From the cell containing the given text, extract its center point as (X, Y) coordinate. 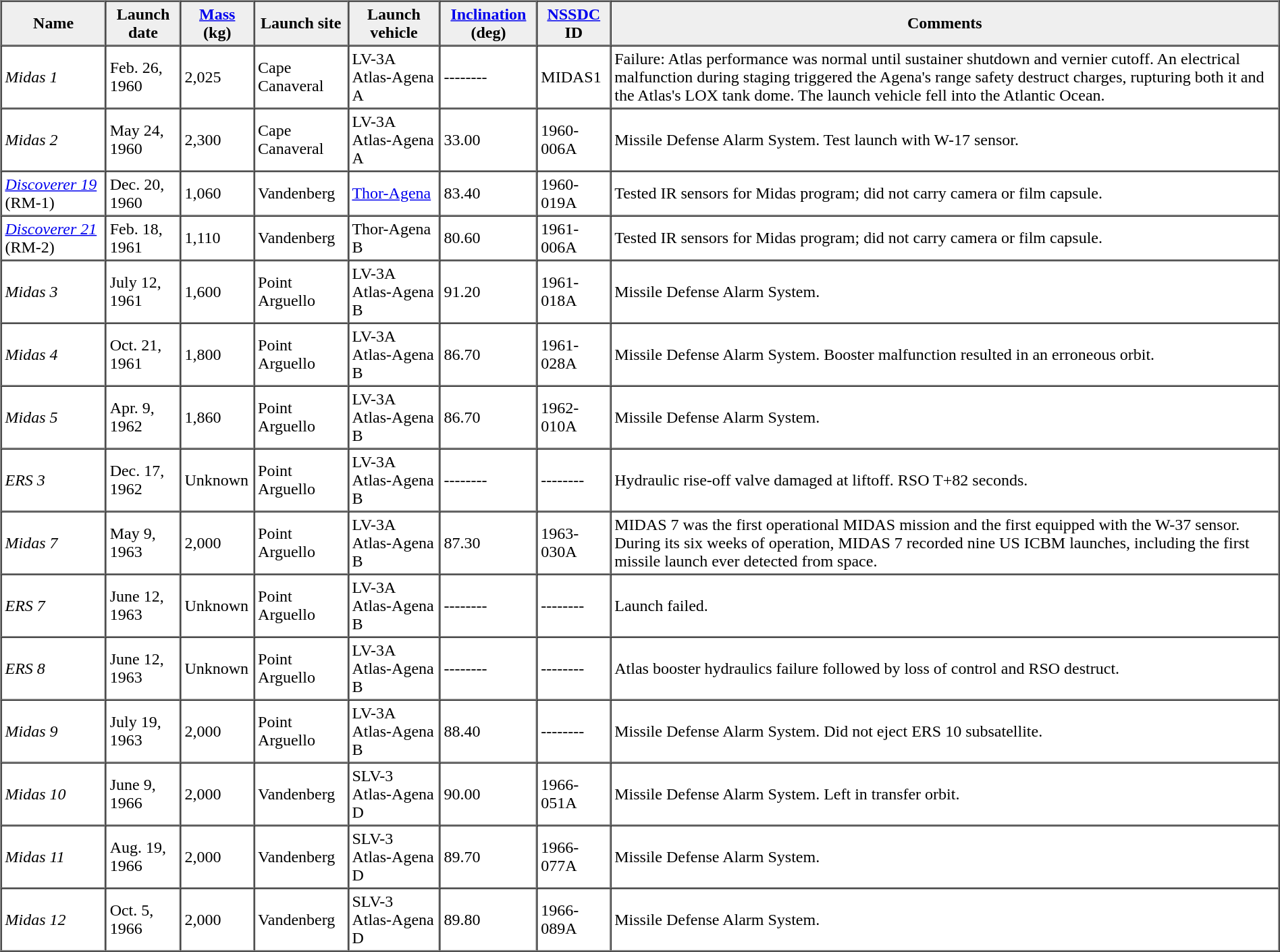
1,060 (217, 194)
Midas 10 (54, 794)
Midas 1 (54, 77)
Midas 9 (54, 731)
ERS 7 (54, 605)
89.80 (489, 920)
Feb. 26, 1960 (143, 77)
1966-077A (574, 856)
1961-006A (574, 238)
July 19, 1963 (143, 731)
Launch site (301, 24)
88.40 (489, 731)
1960-006A (574, 139)
1,600 (217, 292)
Inclination (deg) (489, 24)
Midas 11 (54, 856)
Thor-Agena (394, 194)
Dec. 20, 1960 (143, 194)
Launch date (143, 24)
1960-019A (574, 194)
Atlas booster hydraulics failure followed by loss of control and RSO destruct. (944, 668)
1,860 (217, 417)
90.00 (489, 794)
33.00 (489, 139)
Dec. 17, 1962 (143, 479)
Discoverer 21 (RM-2) (54, 238)
1,110 (217, 238)
Midas 12 (54, 920)
Midas 3 (54, 292)
Midas 4 (54, 354)
Missile Defense Alarm System. Did not eject ERS 10 subsatellite. (944, 731)
May 24, 1960 (143, 139)
80.60 (489, 238)
Mass (kg) (217, 24)
Oct. 5, 1966 (143, 920)
ERS 8 (54, 668)
Launch failed. (944, 605)
Discoverer 19 (RM-1) (54, 194)
Comments (944, 24)
1966-089A (574, 920)
1,800 (217, 354)
Hydraulic rise-off valve damaged at liftoff. RSO T+82 seconds. (944, 479)
July 12, 1961 (143, 292)
Apr. 9, 1962 (143, 417)
Aug. 19, 1966 (143, 856)
Thor-Agena B (394, 238)
NSSDC ID (574, 24)
1963-030A (574, 543)
MIDAS1 (574, 77)
1962-010A (574, 417)
Missile Defense Alarm System. Booster malfunction resulted in an erroneous orbit. (944, 354)
Oct. 21, 1961 (143, 354)
1961-018A (574, 292)
Midas 7 (54, 543)
Midas 2 (54, 139)
June 9, 1966 (143, 794)
91.20 (489, 292)
87.30 (489, 543)
89.70 (489, 856)
2,025 (217, 77)
May 9, 1963 (143, 543)
1966-051A (574, 794)
Launch vehicle (394, 24)
Name (54, 24)
Missile Defense Alarm System. Test launch with W-17 sensor. (944, 139)
Midas 5 (54, 417)
ERS 3 (54, 479)
83.40 (489, 194)
Feb. 18, 1961 (143, 238)
Missile Defense Alarm System. Left in transfer orbit. (944, 794)
1961-028A (574, 354)
2,300 (217, 139)
